Identify which cell holds the provided text, then report its [X, Y] central coordinate. 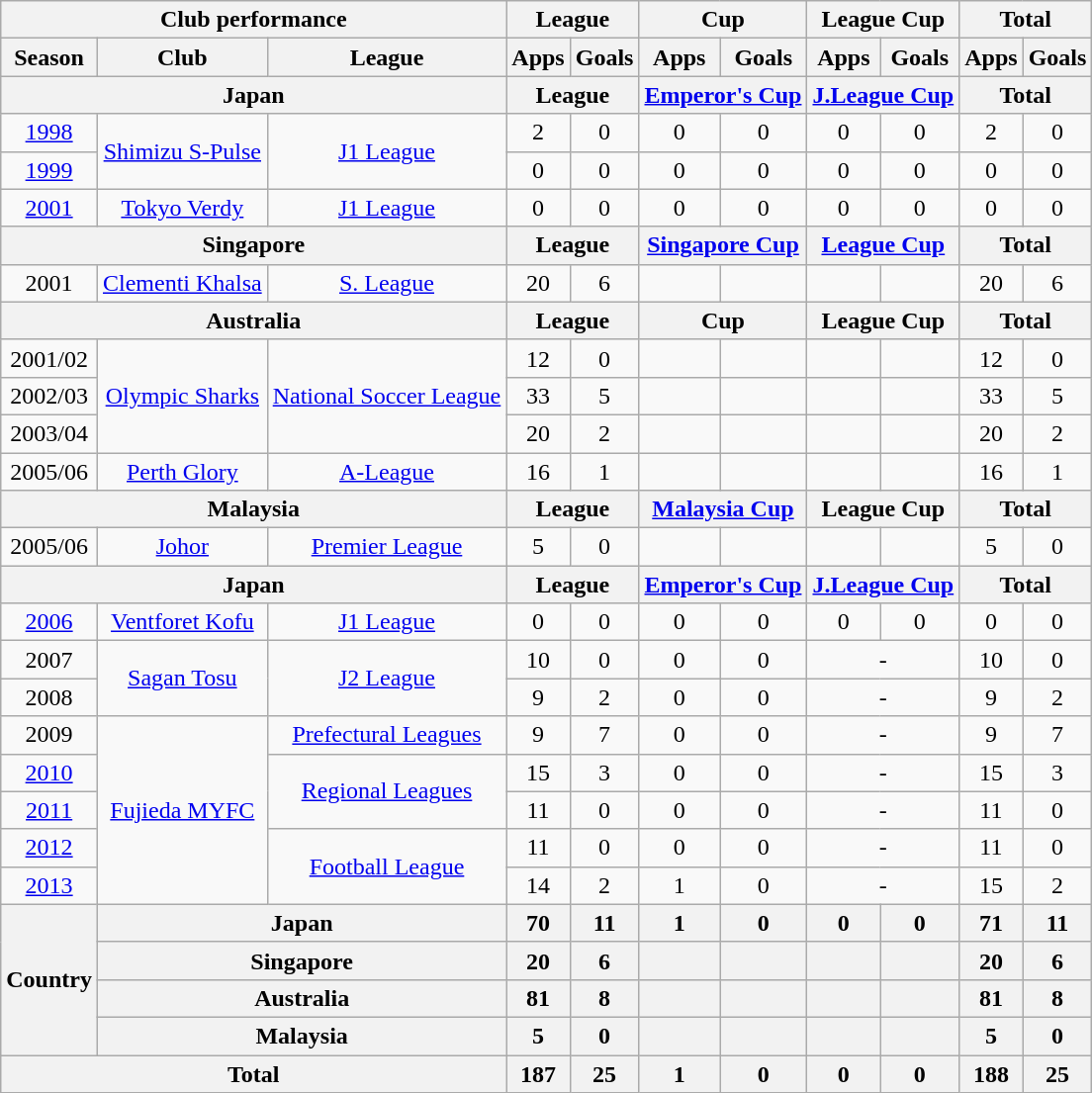
Johor [182, 547]
Fujieda MYFC [182, 810]
2012 [49, 848]
1999 [49, 170]
J2 League [387, 679]
Clementi Khalsa [182, 283]
Football League [387, 866]
2003/04 [49, 433]
187 [538, 1073]
2013 [49, 885]
Perth Glory [182, 472]
2006 [49, 622]
2002/03 [49, 396]
Malaysia Cup [723, 509]
Premier League [387, 547]
Regional Leagues [387, 791]
Singapore Cup [723, 245]
188 [991, 1073]
Shimizu S-Pulse [182, 151]
National Soccer League [387, 396]
A-League [387, 472]
Country [49, 979]
Ventforet Kofu [182, 622]
1998 [49, 133]
2010 [49, 773]
Prefectural Leagues [387, 735]
14 [538, 885]
Tokyo Verdy [182, 208]
Season [49, 57]
S. League [387, 283]
2007 [49, 660]
2009 [49, 735]
Club performance [253, 20]
Sagan Tosu [182, 679]
70 [538, 923]
71 [991, 923]
Olympic Sharks [182, 396]
2001/02 [49, 358]
2008 [49, 697]
2011 [49, 810]
Club [182, 57]
